Determine the [X, Y] coordinate at the center of the cell enclosing the given text.  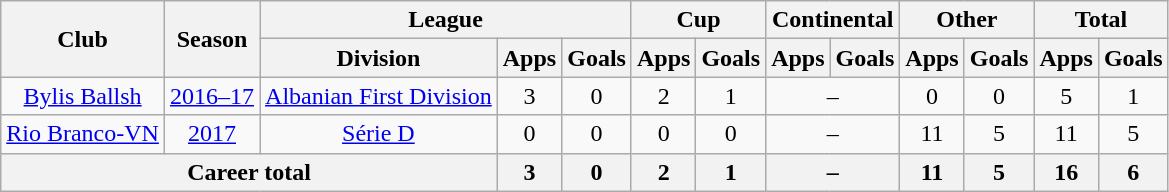
Total [1101, 20]
6 [1133, 172]
Bylis Ballsh [83, 96]
Continental [833, 20]
Cup [698, 20]
Albanian First Division [379, 96]
Club [83, 39]
16 [1066, 172]
League [446, 20]
Division [379, 58]
Career total [249, 172]
2016–17 [212, 96]
Rio Branco-VN [83, 134]
Season [212, 39]
Other [967, 20]
Série D [379, 134]
2017 [212, 134]
